Scan for the cell matching the given text and deliver its (x, y) coordinate at center. 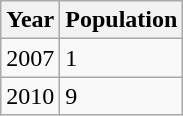
Population (122, 20)
9 (122, 96)
Year (30, 20)
1 (122, 58)
2007 (30, 58)
2010 (30, 96)
